Locate the cell with the specified text and output its (X, Y) center coordinate. 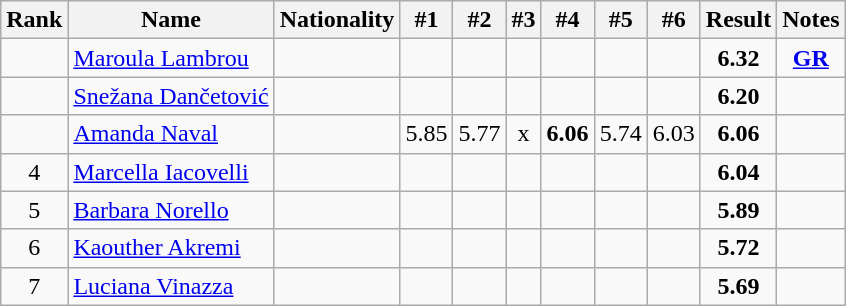
Snežana Dančetović (171, 96)
Amanda Naval (171, 134)
Result (738, 20)
#4 (568, 20)
Name (171, 20)
4 (34, 172)
5.85 (426, 134)
Luciana Vinazza (171, 286)
#3 (524, 20)
Nationality (337, 20)
Rank (34, 20)
5.74 (620, 134)
5.77 (480, 134)
#1 (426, 20)
6.03 (674, 134)
GR (811, 58)
6 (34, 248)
5.72 (738, 248)
x (524, 134)
6.32 (738, 58)
Marcella Iacovelli (171, 172)
6.04 (738, 172)
Maroula Lambrou (171, 58)
5.89 (738, 210)
Barbara Norello (171, 210)
#2 (480, 20)
#6 (674, 20)
6.20 (738, 96)
Notes (811, 20)
#5 (620, 20)
Kaouther Akremi (171, 248)
7 (34, 286)
5 (34, 210)
5.69 (738, 286)
